Return (x, y) of the center of cell containing provided text 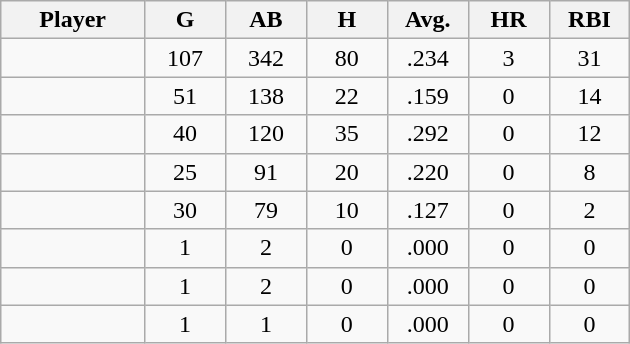
14 (590, 96)
G (186, 20)
Player (73, 20)
H (346, 20)
.159 (428, 96)
107 (186, 58)
31 (590, 58)
3 (508, 58)
80 (346, 58)
.127 (428, 210)
25 (186, 172)
51 (186, 96)
91 (266, 172)
.220 (428, 172)
.234 (428, 58)
10 (346, 210)
Avg. (428, 20)
138 (266, 96)
35 (346, 134)
40 (186, 134)
342 (266, 58)
20 (346, 172)
30 (186, 210)
12 (590, 134)
79 (266, 210)
RBI (590, 20)
120 (266, 134)
.292 (428, 134)
8 (590, 172)
HR (508, 20)
AB (266, 20)
22 (346, 96)
